Detect which cell encompasses the target text, then output its (x, y) center coordinate. 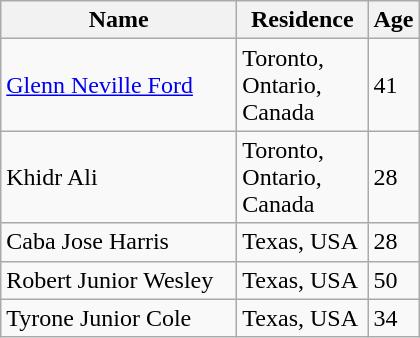
Caba Jose Harris (119, 242)
Robert Junior Wesley (119, 280)
Khidr Ali (119, 177)
34 (394, 318)
50 (394, 280)
Age (394, 20)
41 (394, 85)
Glenn Neville Ford (119, 85)
Residence (302, 20)
Tyrone Junior Cole (119, 318)
Name (119, 20)
